Return (X, Y) of the center of cell containing provided text 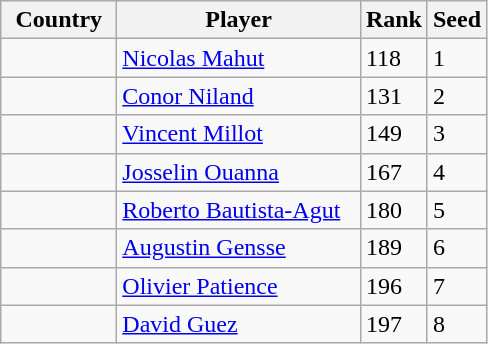
Olivier Patience (239, 286)
Player (239, 20)
196 (394, 286)
6 (456, 248)
David Guez (239, 324)
180 (394, 210)
2 (456, 96)
197 (394, 324)
5 (456, 210)
3 (456, 134)
Nicolas Mahut (239, 58)
Conor Niland (239, 96)
4 (456, 172)
1 (456, 58)
149 (394, 134)
7 (456, 286)
Country (59, 20)
8 (456, 324)
Seed (456, 20)
189 (394, 248)
Rank (394, 20)
Josselin Ouanna (239, 172)
Augustin Gensse (239, 248)
167 (394, 172)
118 (394, 58)
Vincent Millot (239, 134)
131 (394, 96)
Roberto Bautista-Agut (239, 210)
